Search for the cell housing the specified text and yield its [X, Y] center coordinate. 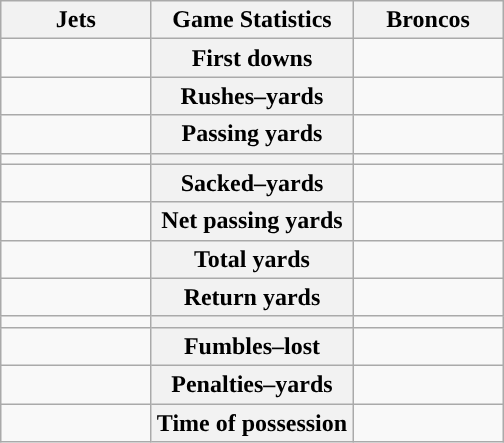
Rushes–yards [252, 96]
Return yards [252, 297]
Game Statistics [252, 20]
Sacked–yards [252, 183]
Net passing yards [252, 221]
Time of possession [252, 423]
Broncos [428, 20]
Fumbles–lost [252, 346]
Passing yards [252, 134]
Total yards [252, 259]
First downs [252, 58]
Penalties–yards [252, 384]
Jets [76, 20]
